Extract the (X, Y) coordinate from the center of the cell holding the provided text.  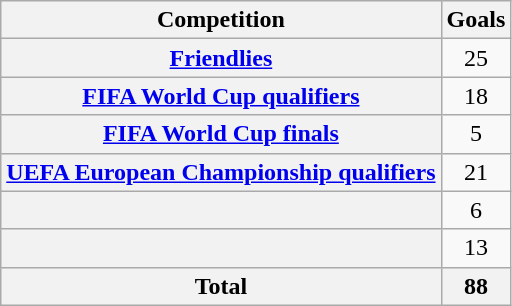
88 (476, 286)
Competition (221, 20)
UEFA European Championship qualifiers (221, 172)
5 (476, 134)
18 (476, 96)
Total (221, 286)
6 (476, 210)
25 (476, 58)
FIFA World Cup finals (221, 134)
21 (476, 172)
Goals (476, 20)
Friendlies (221, 58)
FIFA World Cup qualifiers (221, 96)
13 (476, 248)
